Output the (x, y) coordinate of the center of the cell containing the given text.  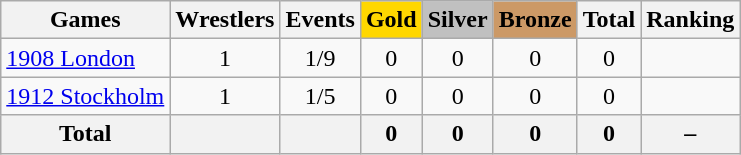
Gold (391, 20)
1/9 (320, 58)
1912 Stockholm (86, 96)
1/5 (320, 96)
Games (86, 20)
Wrestlers (225, 20)
Silver (458, 20)
– (690, 134)
Bronze (535, 20)
Ranking (690, 20)
1908 London (86, 58)
Events (320, 20)
